Determine the (x, y) coordinate at the center of the cell enclosing the given text.  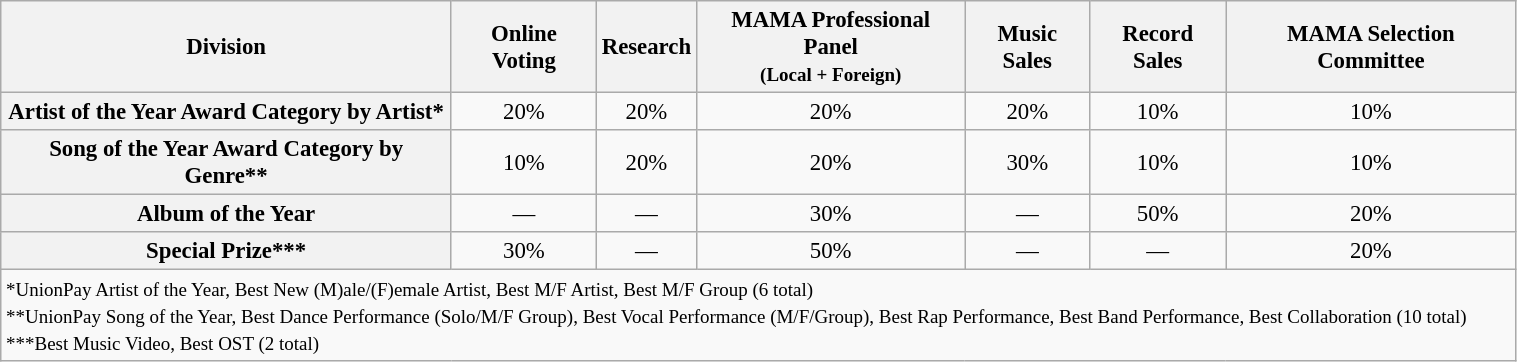
MAMA Professional Panel (Local + Foreign) (830, 47)
Music Sales (1028, 47)
Special Prize*** (226, 251)
Research (646, 47)
Record Sales (1158, 47)
Album of the Year (226, 214)
Artist of the Year Award Category by Artist* (226, 112)
Online Voting (524, 47)
Song of the Year Award Category by Genre** (226, 162)
MAMA Selection Committee (1371, 47)
Division (226, 47)
